From the cell containing the given text, extract its center point as (X, Y) coordinate. 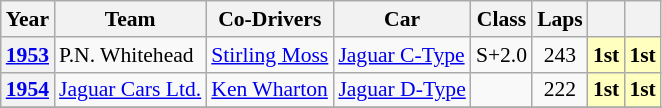
243 (560, 55)
Jaguar C-Type (402, 55)
Ken Wharton (270, 90)
1954 (28, 90)
Laps (560, 19)
1953 (28, 55)
Year (28, 19)
Jaguar D-Type (402, 90)
P.N. Whitehead (130, 55)
Class (502, 19)
Car (402, 19)
Team (130, 19)
222 (560, 90)
Stirling Moss (270, 55)
Co-Drivers (270, 19)
Jaguar Cars Ltd. (130, 90)
S+2.0 (502, 55)
